For the text-containing cell, return its midpoint in (X, Y) coordinate format. 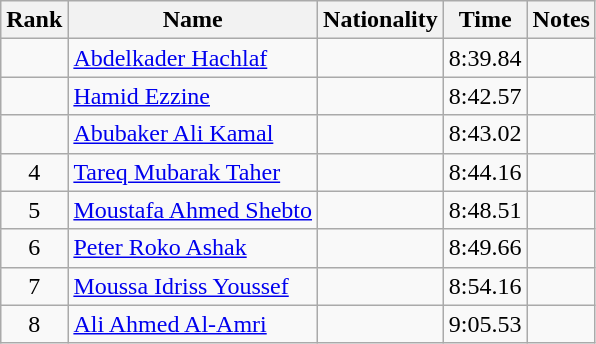
Peter Roko Ashak (193, 248)
7 (34, 286)
4 (34, 172)
Moussa Idriss Youssef (193, 286)
8 (34, 324)
8:42.57 (485, 96)
Name (193, 20)
Tareq Mubarak Taher (193, 172)
Rank (34, 20)
8:49.66 (485, 248)
Ali Ahmed Al-Amri (193, 324)
6 (34, 248)
8:48.51 (485, 210)
Hamid Ezzine (193, 96)
Time (485, 20)
8:44.16 (485, 172)
8:54.16 (485, 286)
Abdelkader Hachlaf (193, 58)
8:39.84 (485, 58)
Nationality (381, 20)
Notes (561, 20)
9:05.53 (485, 324)
Abubaker Ali Kamal (193, 134)
Moustafa Ahmed Shebto (193, 210)
5 (34, 210)
8:43.02 (485, 134)
